Pinpoint the cell where the given text exists, returning its [X, Y] midpoint coordinate. 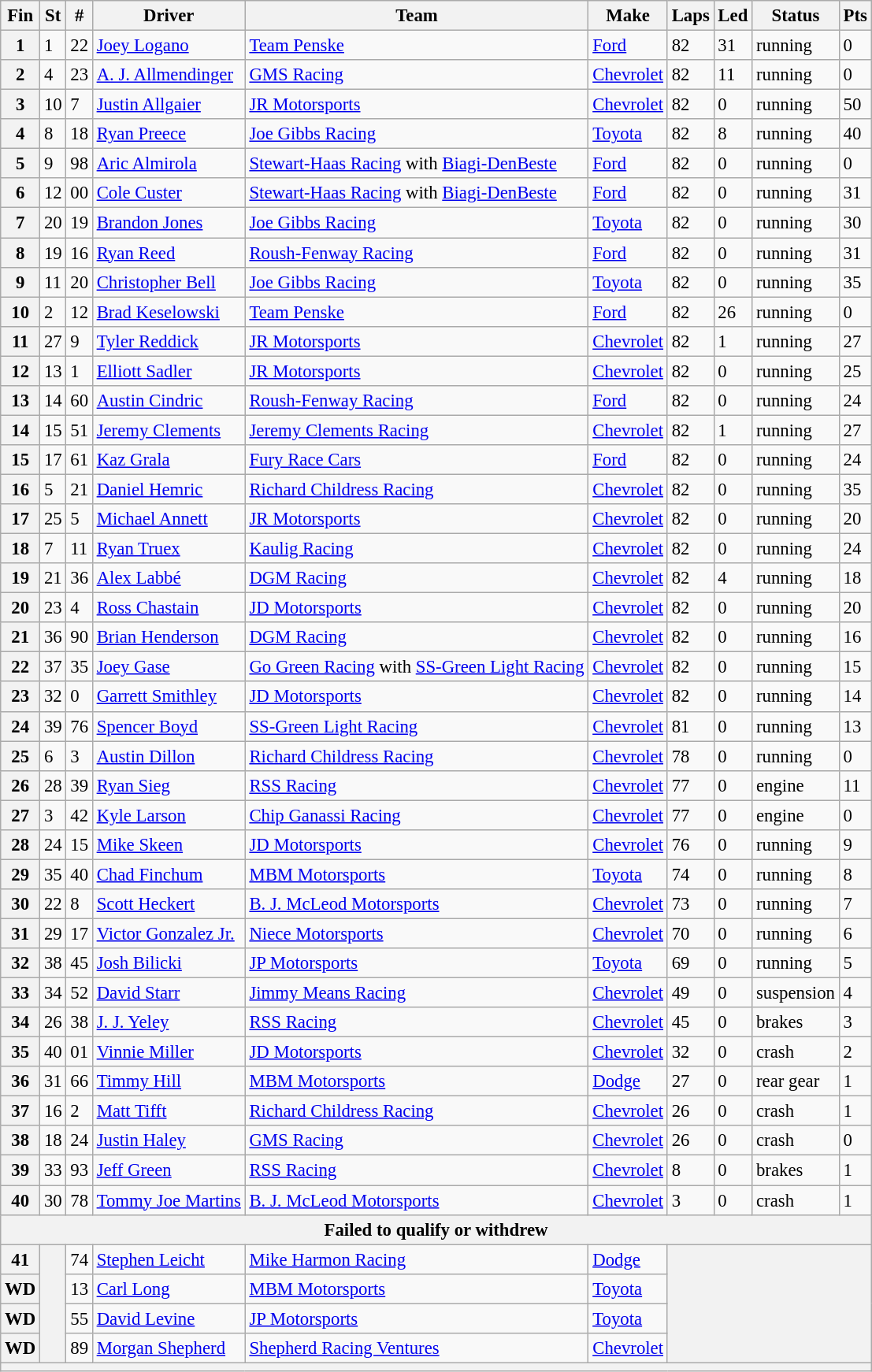
SS-Green Light Racing [417, 726]
Austin Dillon [169, 756]
Fury Race Cars [417, 460]
Scott Heckert [169, 904]
Laps [690, 16]
rear gear [796, 1081]
Timmy Hill [169, 1081]
66 [79, 1081]
Daniel Hemric [169, 489]
Matt Tifft [169, 1111]
01 [79, 1052]
42 [79, 815]
Cole Custer [169, 193]
Failed to qualify or withdrew [436, 1229]
Fin [20, 16]
Victor Gonzalez Jr. [169, 933]
Pts [855, 16]
Vinnie Miller [169, 1052]
Josh Bilicki [169, 963]
Ryan Truex [169, 549]
90 [79, 637]
70 [690, 933]
Tommy Joe Martins [169, 1200]
Kyle Larson [169, 815]
Brad Keselowski [169, 312]
St [54, 16]
Mike Skeen [169, 845]
Status [796, 16]
Ryan Preece [169, 134]
Justin Haley [169, 1141]
Spencer Boyd [169, 726]
David Starr [169, 993]
60 [79, 401]
50 [855, 105]
David Levine [169, 1318]
Jeremy Clements [169, 430]
Austin Cindric [169, 401]
Ryan Sieg [169, 785]
Christopher Bell [169, 282]
Elliott Sadler [169, 371]
Carl Long [169, 1289]
Shepherd Racing Ventures [417, 1348]
Joey Logano [169, 46]
69 [690, 963]
# [79, 16]
73 [690, 904]
Jimmy Means Racing [417, 993]
Kaulig Racing [417, 549]
Garrett Smithley [169, 697]
Michael Annett [169, 519]
Team [417, 16]
49 [690, 993]
A. J. Allmendinger [169, 75]
81 [690, 726]
Tyler Reddick [169, 341]
55 [79, 1318]
J. J. Yeley [169, 1022]
suspension [796, 993]
61 [79, 460]
Go Green Racing with SS-Green Light Racing [417, 667]
Jeff Green [169, 1170]
Aric Almirola [169, 164]
93 [79, 1170]
Chad Finchum [169, 874]
Chip Ganassi Racing [417, 815]
Niece Motorsports [417, 933]
52 [79, 993]
Brian Henderson [169, 637]
Ryan Reed [169, 253]
41 [20, 1259]
Kaz Grala [169, 460]
Driver [169, 16]
Led [733, 16]
Brandon Jones [169, 223]
98 [79, 164]
Justin Allgaier [169, 105]
Stephen Leicht [169, 1259]
Jeremy Clements Racing [417, 430]
Joey Gase [169, 667]
Ross Chastain [169, 608]
Morgan Shepherd [169, 1348]
Mike Harmon Racing [417, 1259]
89 [79, 1348]
Make [628, 16]
Alex Labbé [169, 578]
51 [79, 430]
00 [79, 193]
